Return the [x, y] coordinate for the center point of the cell that contains the specified text.  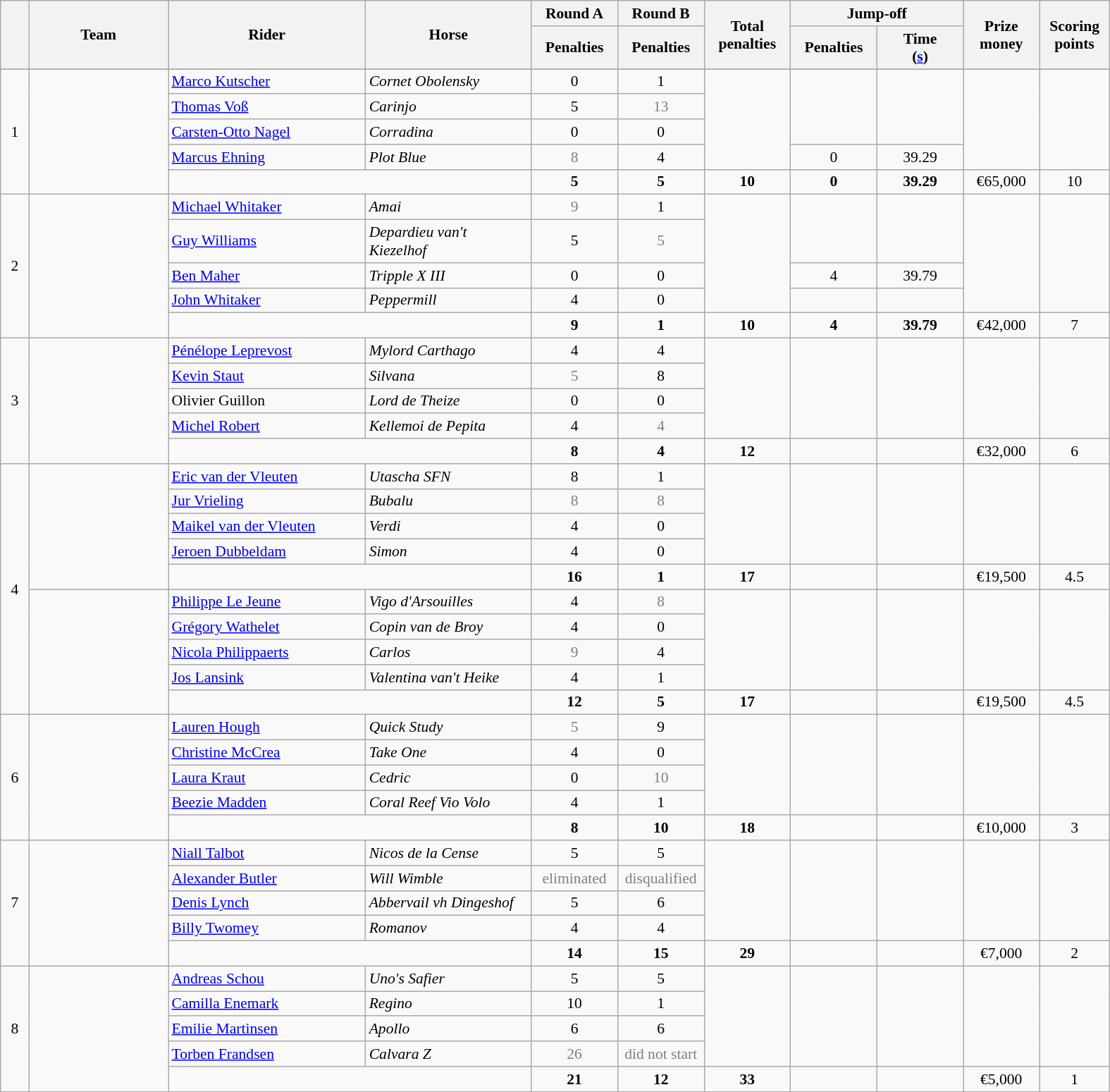
Niall Talbot [266, 853]
Guy Williams [266, 241]
Carinjo [448, 107]
Copin van de Broy [448, 627]
Jos Lansink [266, 677]
Philippe Le Jeune [266, 602]
Will Wimble [448, 878]
€10,000 [1001, 828]
Abbervail vh Dingeshof [448, 903]
Andreas Schou [266, 978]
Michel Robert [266, 427]
Eric van der Vleuten [266, 477]
€32,000 [1001, 451]
Coral Reef Vio Volo [448, 803]
Depardieu van't Kiezelhof [448, 241]
33 [747, 1079]
Marcus Ehning [266, 157]
Jur Vrieling [266, 501]
Marco Kutscher [266, 82]
disqualified [661, 878]
Jump-off [877, 13]
Quick Study [448, 728]
Round A [575, 13]
Cornet Obolensky [448, 82]
Regino [448, 1004]
29 [747, 954]
Plot Blue [448, 157]
14 [575, 954]
Apollo [448, 1029]
Jeroen Dubbeldam [266, 552]
Kellemoi de Pepita [448, 427]
Mylord Carthago [448, 351]
Carsten-Otto Nagel [266, 132]
Christine McCrea [266, 753]
Maikel van der Vleuten [266, 527]
Nicola Philippaerts [266, 652]
Billy Twomey [266, 928]
Time(s) [920, 48]
18 [747, 828]
Rider [266, 35]
Scoringpoints [1074, 35]
Lord de Theize [448, 401]
Olivier Guillon [266, 401]
Alexander Butler [266, 878]
13 [661, 107]
Amai [448, 207]
Michael Whitaker [266, 207]
Utascha SFN [448, 477]
Thomas Voß [266, 107]
Valentina van't Heike [448, 677]
Horse [448, 35]
did not start [661, 1054]
26 [575, 1054]
Team [99, 35]
Beezie Madden [266, 803]
Camilla Enemark [266, 1004]
Simon [448, 552]
€65,000 [1001, 182]
Carlos [448, 652]
Round B [661, 13]
Ben Maher [266, 276]
Bubalu [448, 501]
Verdi [448, 527]
Cedric [448, 778]
Grégory Wathelet [266, 627]
Corradina [448, 132]
€7,000 [1001, 954]
Silvana [448, 376]
21 [575, 1079]
Kevin Staut [266, 376]
Take One [448, 753]
€5,000 [1001, 1079]
Prizemoney [1001, 35]
Laura Kraut [266, 778]
Nicos de la Cense [448, 853]
Pénélope Leprevost [266, 351]
€42,000 [1001, 326]
Vigo d'Arsouilles [448, 602]
Denis Lynch [266, 903]
John Whitaker [266, 300]
Tripple X III [448, 276]
Total penalties [747, 35]
Uno's Safier [448, 978]
Peppermill [448, 300]
eliminated [575, 878]
Romanov [448, 928]
Calvara Z [448, 1054]
16 [575, 577]
Lauren Hough [266, 728]
Torben Frandsen [266, 1054]
15 [661, 954]
Emilie Martinsen [266, 1029]
